Locate the cell with the specified text and output its [x, y] center coordinate. 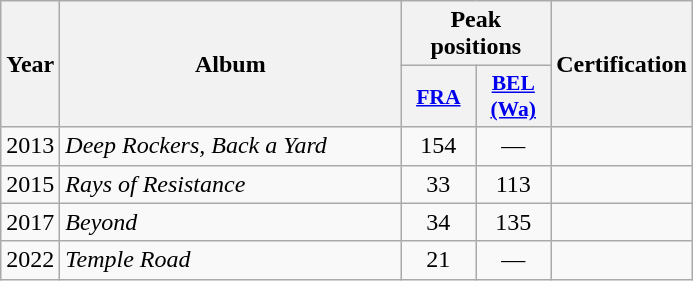
Temple Road [230, 260]
33 [438, 184]
34 [438, 222]
Rays of Resistance [230, 184]
Deep Rockers, Back a Yard [230, 146]
2013 [30, 146]
135 [514, 222]
2017 [30, 222]
Peak positions [476, 34]
Beyond [230, 222]
2022 [30, 260]
Certification [622, 64]
Album [230, 64]
154 [438, 146]
2015 [30, 184]
FRA [438, 96]
21 [438, 260]
Year [30, 64]
BEL (Wa) [514, 96]
113 [514, 184]
